Capture the cell that displays the provided text and extract its (x, y) central coordinate. 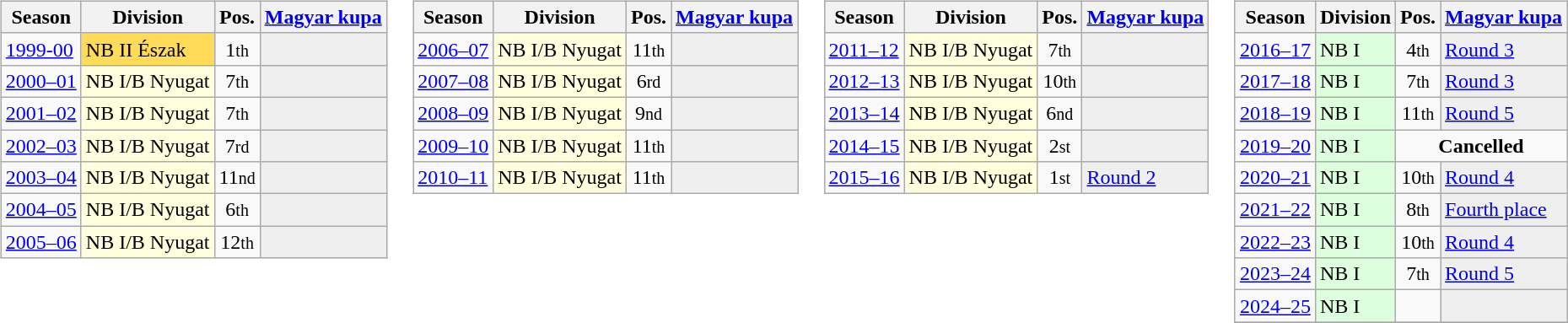
2013–14 (864, 113)
2014–15 (864, 146)
11nd (237, 178)
6th (237, 210)
1th (237, 49)
2024–25 (1275, 306)
2012–13 (864, 81)
1999-00 (40, 49)
2002–03 (40, 146)
2005–06 (40, 242)
2016–17 (1275, 49)
2017–18 (1275, 81)
2007–08 (454, 81)
2018–19 (1275, 113)
12th (237, 242)
2001–02 (40, 113)
8th (1419, 210)
2003–04 (40, 178)
Fourth place (1504, 210)
7rd (237, 146)
2000–01 (40, 81)
2010–11 (454, 178)
2009–10 (454, 146)
2022–23 (1275, 242)
2015–16 (864, 178)
4th (1419, 49)
2006–07 (454, 49)
2008–09 (454, 113)
Round 2 (1145, 178)
2023–24 (1275, 274)
2st (1059, 146)
2021–22 (1275, 210)
6rd (648, 81)
9nd (648, 113)
2020–21 (1275, 178)
NB II Észak (148, 49)
2011–12 (864, 49)
2004–05 (40, 210)
6nd (1059, 113)
2019–20 (1275, 146)
Cancelled (1481, 146)
1st (1059, 178)
